Capture the cell that displays the provided text and extract its (x, y) central coordinate. 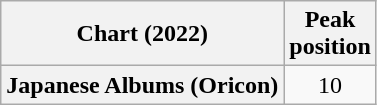
10 (330, 85)
Chart (2022) (142, 34)
Japanese Albums (Oricon) (142, 85)
Peakposition (330, 34)
